Provide the [X, Y] coordinate of the cell's center where the given text is located.  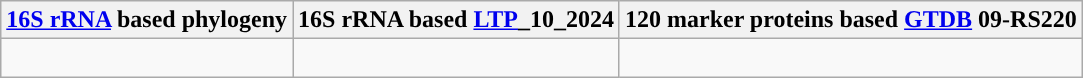
16S rRNA based phylogeny [147, 20]
16S rRNA based LTP_10_2024 [456, 20]
120 marker proteins based GTDB 09-RS220 [850, 20]
